For the text-containing cell, return its midpoint in (x, y) coordinate format. 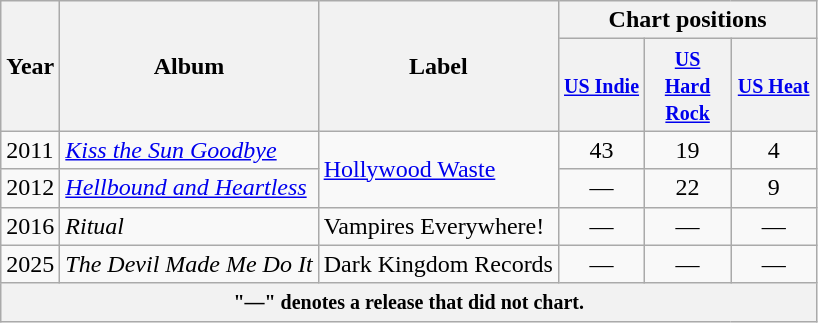
Chart positions (687, 20)
2011 (30, 150)
9 (774, 188)
The Devil Made Me Do It (189, 264)
Vampires Everywhere! (438, 226)
US Indie (601, 85)
2016 (30, 226)
4 (774, 150)
Album (189, 66)
22 (688, 188)
Kiss the Sun Goodbye (189, 150)
2012 (30, 188)
"—" denotes a release that did not chart. (409, 302)
Hellbound and Heartless (189, 188)
2025 (30, 264)
US Heat (774, 85)
Label (438, 66)
43 (601, 150)
Hollywood Waste (438, 169)
Dark Kingdom Records (438, 264)
Year (30, 66)
19 (688, 150)
US Hard Rock (688, 85)
Ritual (189, 226)
